Return (X, Y) of the center of cell containing provided text 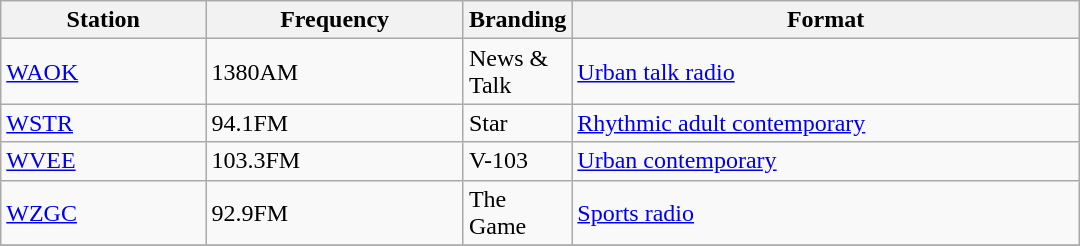
94.1FM (335, 123)
Urban contemporary (826, 161)
Frequency (335, 20)
Station (104, 20)
92.9FM (335, 212)
WVEE (104, 161)
Rhythmic adult contemporary (826, 123)
WSTR (104, 123)
Format (826, 20)
Sports radio (826, 212)
Star (517, 123)
News & Talk (517, 72)
1380AM (335, 72)
Urban talk radio (826, 72)
Branding (517, 20)
WAOK (104, 72)
V-103 (517, 161)
WZGC (104, 212)
103.3FM (335, 161)
The Game (517, 212)
